Identify which cell holds the provided text, then report its [x, y] central coordinate. 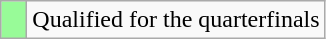
Qualified for the quarterfinals [176, 20]
